Pinpoint the cell where the given text exists, returning its (X, Y) midpoint coordinate. 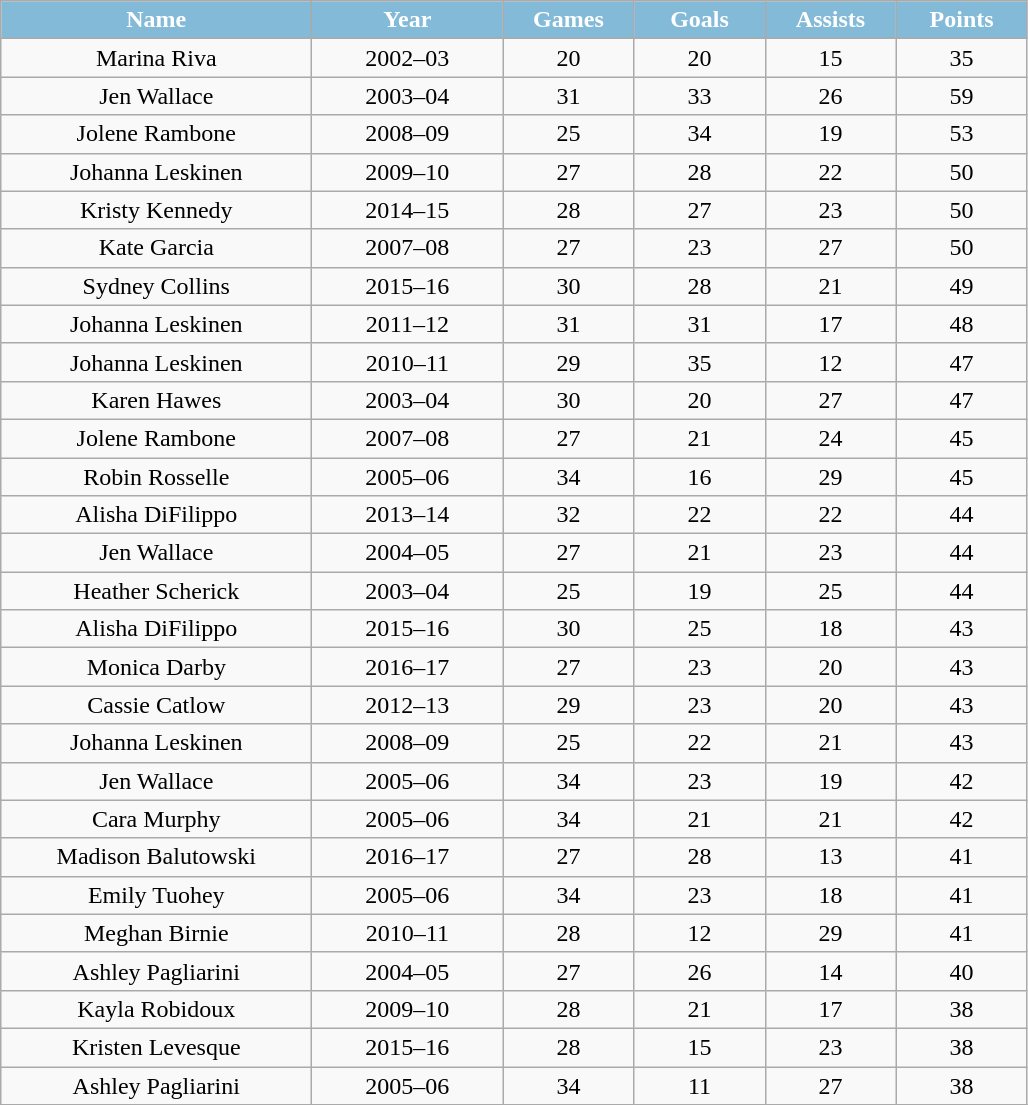
48 (962, 324)
33 (700, 96)
2014–15 (408, 210)
Name (156, 20)
Kayla Robidoux (156, 1009)
40 (962, 971)
Cassie Catlow (156, 705)
53 (962, 134)
Karen Hawes (156, 400)
Goals (700, 20)
16 (700, 477)
Kate Garcia (156, 248)
Cara Murphy (156, 819)
2002–03 (408, 58)
Heather Scherick (156, 591)
2013–14 (408, 515)
24 (830, 438)
14 (830, 971)
11 (700, 1085)
59 (962, 96)
2011–12 (408, 324)
Kristen Levesque (156, 1047)
Sydney Collins (156, 286)
Meghan Birnie (156, 933)
Assists (830, 20)
32 (568, 515)
13 (830, 857)
Marina Riva (156, 58)
Madison Balutowski (156, 857)
Points (962, 20)
49 (962, 286)
Games (568, 20)
Year (408, 20)
Monica Darby (156, 667)
Kristy Kennedy (156, 210)
Robin Rosselle (156, 477)
Emily Tuohey (156, 895)
2012–13 (408, 705)
